Capture the cell that displays the provided text and extract its (X, Y) central coordinate. 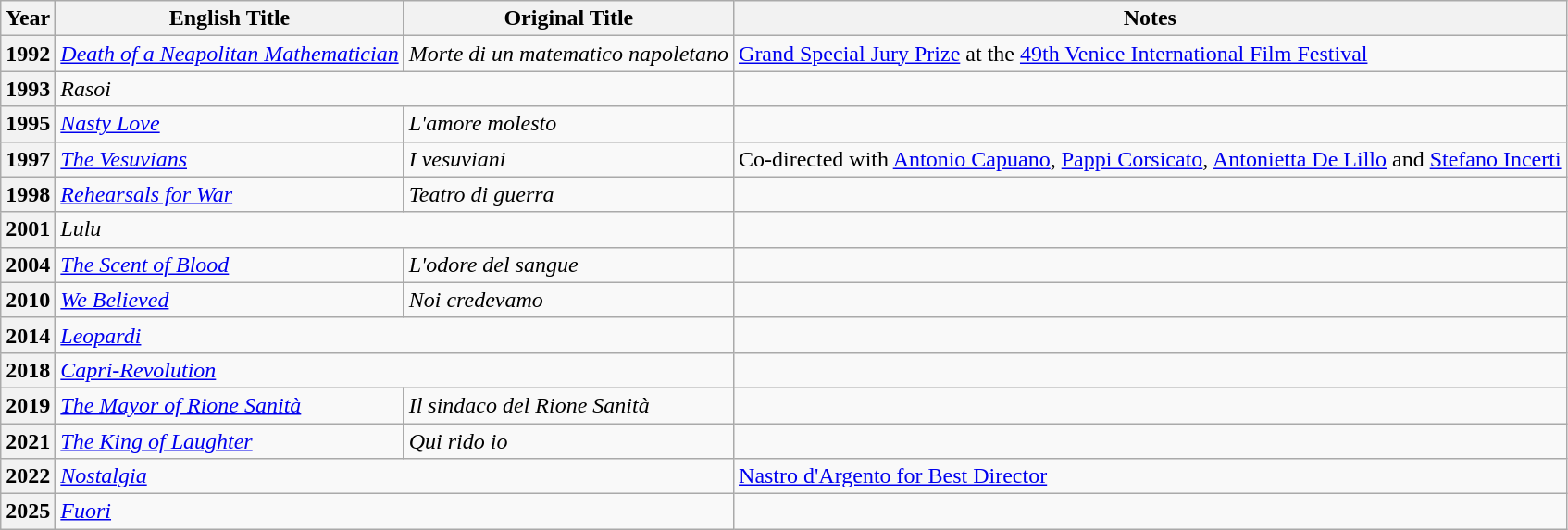
Rehearsals for War (230, 194)
1998 (28, 194)
Death of a Neapolitan Mathematician (230, 54)
Notes (1151, 18)
The King of Laughter (230, 441)
2001 (28, 229)
The Vesuvians (230, 159)
Morte di un matematico napoletano (568, 54)
Grand Special Jury Prize at the 49th Venice International Film Festival (1151, 54)
Co-directed with Antonio Capuano, Pappi Corsicato, Antonietta De Lillo and Stefano Incerti (1151, 159)
I vesuviani (568, 159)
2019 (28, 405)
1993 (28, 89)
Leopardi (394, 335)
Rasoi (394, 89)
The Mayor of Rione Sanità (230, 405)
Il sindaco del Rione Sanità (568, 405)
Noi credevamo (568, 300)
English Title (230, 18)
2022 (28, 476)
L'odore del sangue (568, 265)
Fuori (394, 512)
Year (28, 18)
2014 (28, 335)
The Scent of Blood (230, 265)
L'amore molesto (568, 124)
2004 (28, 265)
Nasty Love (230, 124)
Original Title (568, 18)
We Believed (230, 300)
1992 (28, 54)
2018 (28, 370)
Nastro d'Argento for Best Director (1151, 476)
Capri-Revolution (394, 370)
1995 (28, 124)
Lulu (394, 229)
2010 (28, 300)
2025 (28, 512)
Qui rido io (568, 441)
1997 (28, 159)
Teatro di guerra (568, 194)
Nostalgia (394, 476)
2021 (28, 441)
